Pinpoint the cell where the given text exists, returning its (X, Y) midpoint coordinate. 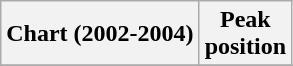
Chart (2002-2004) (100, 34)
Peakposition (245, 34)
